From the cell containing the given text, extract its center point as (x, y) coordinate. 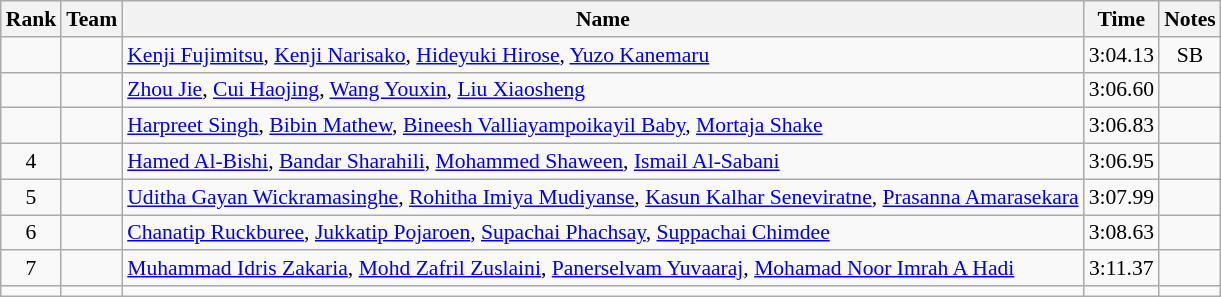
Kenji Fujimitsu, Kenji Narisako, Hideyuki Hirose, Yuzo Kanemaru (602, 55)
SB (1190, 55)
Chanatip Ruckburee, Jukkatip Pojaroen, Supachai Phachsay, Suppachai Chimdee (602, 233)
Team (92, 19)
4 (32, 162)
3:06.95 (1122, 162)
Harpreet Singh, Bibin Mathew, Bineesh Valliayampoikayil Baby, Mortaja Shake (602, 126)
7 (32, 269)
Hamed Al-Bishi, Bandar Sharahili, Mohammed Shaween, Ismail Al-Sabani (602, 162)
3:06.60 (1122, 90)
6 (32, 233)
Time (1122, 19)
Rank (32, 19)
3:04.13 (1122, 55)
Muhammad Idris Zakaria, Mohd Zafril Zuslaini, Panerselvam Yuvaaraj, Mohamad Noor Imrah A Hadi (602, 269)
Zhou Jie, Cui Haojing, Wang Youxin, Liu Xiaosheng (602, 90)
3:08.63 (1122, 233)
Name (602, 19)
Notes (1190, 19)
3:11.37 (1122, 269)
3:07.99 (1122, 197)
5 (32, 197)
3:06.83 (1122, 126)
Uditha Gayan Wickramasinghe, Rohitha Imiya Mudiyanse, Kasun Kalhar Seneviratne, Prasanna Amarasekara (602, 197)
